Capture the cell that displays the provided text and extract its [X, Y] central coordinate. 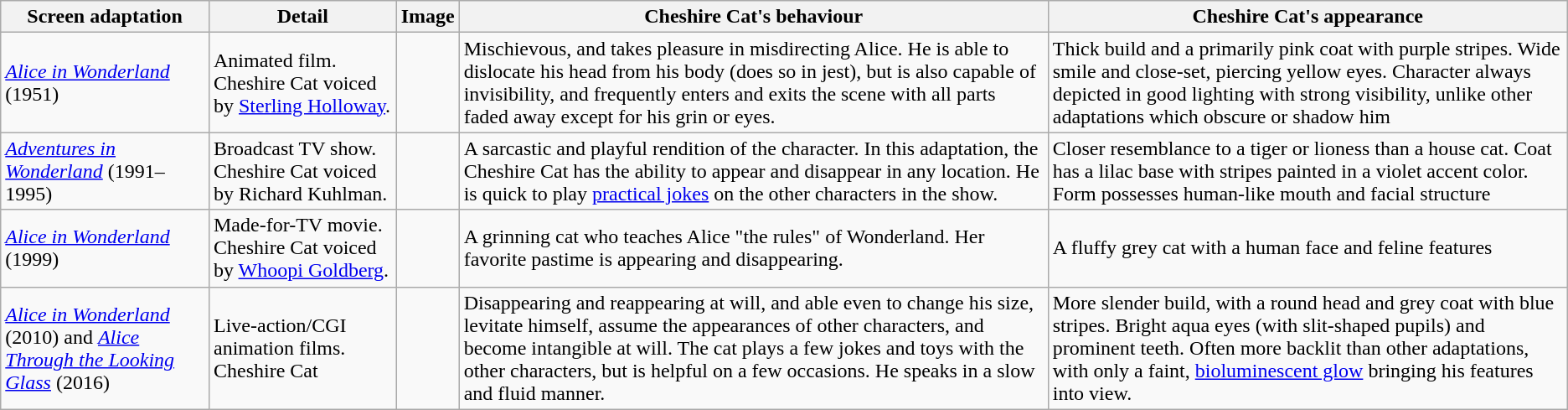
Cheshire Cat's behaviour [754, 17]
Cheshire Cat's appearance [1308, 17]
Live-action/CGI animation films. Cheshire Cat [302, 348]
Animated film. Cheshire Cat voiced by Sterling Holloway. [302, 82]
Broadcast TV show. Cheshire Cat voiced by Richard Kuhlman. [302, 171]
Alice in Wonderland (1999) [106, 248]
A grinning cat who teaches Alice "the rules" of Wonderland. Her favorite pastime is appearing and disappearing. [754, 248]
Detail [302, 17]
Alice in Wonderland (1951) [106, 82]
Alice in Wonderland (2010) and Alice Through the Looking Glass (2016) [106, 348]
A fluffy grey cat with a human face and feline features [1308, 248]
Adventures in Wonderland (1991–1995) [106, 171]
Screen adaptation [106, 17]
Image [427, 17]
Made-for-TV movie. Cheshire Cat voiced by Whoopi Goldberg. [302, 248]
